Pinpoint the cell where the given text exists, returning its (X, Y) midpoint coordinate. 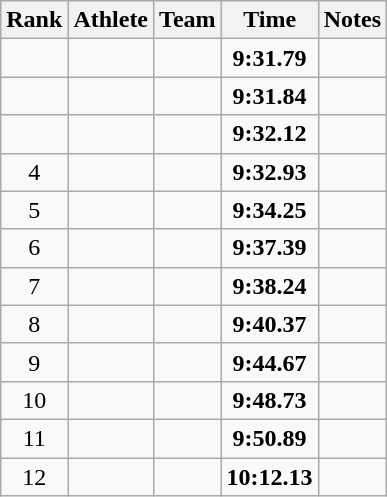
9:31.84 (270, 96)
9:37.39 (270, 248)
6 (34, 248)
5 (34, 210)
9:44.67 (270, 362)
8 (34, 324)
9:34.25 (270, 210)
Notes (352, 20)
9:48.73 (270, 400)
10:12.13 (270, 477)
7 (34, 286)
Athlete (111, 20)
9:40.37 (270, 324)
4 (34, 172)
10 (34, 400)
9:31.79 (270, 58)
9:32.93 (270, 172)
9:32.12 (270, 134)
Rank (34, 20)
11 (34, 438)
Time (270, 20)
9 (34, 362)
9:38.24 (270, 286)
12 (34, 477)
9:50.89 (270, 438)
Team (188, 20)
